Extract the [X, Y] coordinate from the center of the cell holding the provided text.  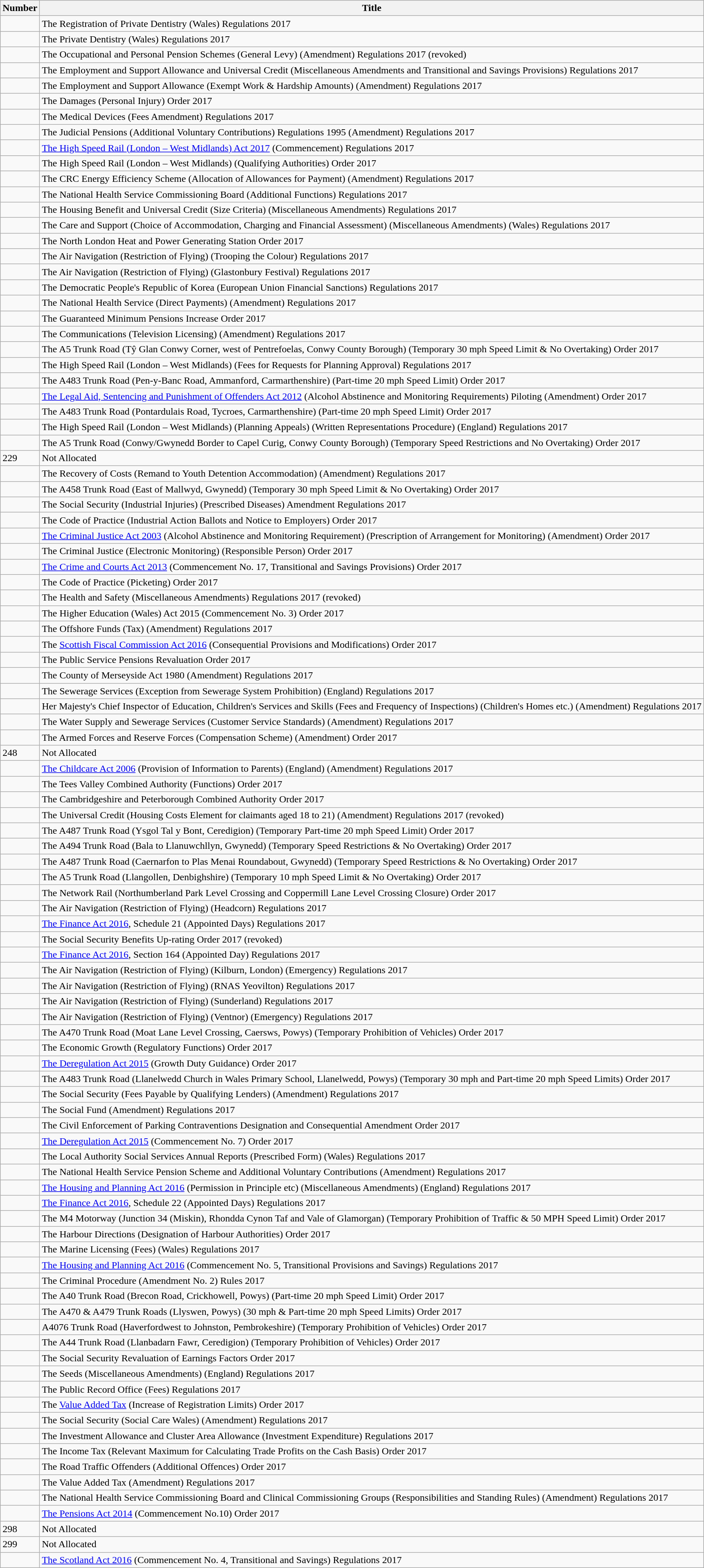
229 [20, 458]
The Marine Licensing (Fees) (Wales) Regulations 2017 [372, 1250]
The A5 Trunk Road (Llangollen, Denbighshire) (Temporary 10 mph Speed Limit & No Overtaking) Order 2017 [372, 877]
The Seeds (Miscellaneous Amendments) (England) Regulations 2017 [372, 1374]
The Democratic People's Republic of Korea (European Union Financial Sanctions) Regulations 2017 [372, 287]
The Registration of Private Dentistry (Wales) Regulations 2017 [372, 24]
The A40 Trunk Road (Brecon Road, Crickhowell, Powys) (Part-time 20 mph Speed Limit) Order 2017 [372, 1296]
The High Speed Rail (London – West Midlands) Act 2017 (Commencement) Regulations 2017 [372, 148]
A4076 Trunk Road (Haverfordwest to Johnston, Pembrokeshire) (Temporary Prohibition of Vehicles) Order 2017 [372, 1327]
The High Speed Rail (London – West Midlands) (Qualifying Authorities) Order 2017 [372, 163]
248 [20, 753]
The Social Security Revaluation of Earnings Factors Order 2017 [372, 1358]
The Network Rail (Northumberland Park Level Crossing and Coppermill Lane Level Crossing Closure) Order 2017 [372, 892]
The Air Navigation (Restriction of Flying) (Trooping the Colour) Regulations 2017 [372, 256]
The A470 Trunk Road (Moat Lane Level Crossing, Caersws, Powys) (Temporary Prohibition of Vehicles) Order 2017 [372, 1032]
The Finance Act 2016, Schedule 22 (Appointed Days) Regulations 2017 [372, 1203]
The Crime and Courts Act 2013 (Commencement No. 17, Transitional and Savings Provisions) Order 2017 [372, 567]
The Social Security Benefits Up-rating Order 2017 (revoked) [372, 939]
The Water Supply and Sewerage Services (Customer Service Standards) (Amendment) Regulations 2017 [372, 722]
The A494 Trunk Road (Bala to Llanuwchllyn, Gwynedd) (Temporary Speed Restrictions & No Overtaking) Order 2017 [372, 846]
The Finance Act 2016, Schedule 21 (Appointed Days) Regulations 2017 [372, 923]
The Armed Forces and Reserve Forces (Compensation Scheme) (Amendment) Order 2017 [372, 738]
The Cambridgeshire and Peterborough Combined Authority Order 2017 [372, 799]
The Judicial Pensions (Additional Voluntary Contributions) Regulations 1995 (Amendment) Regulations 2017 [372, 132]
The Housing and Planning Act 2016 (Commencement No. 5, Transitional Provisions and Savings) Regulations 2017 [372, 1265]
The A487 Trunk Road (Caernarfon to Plas Menai Roundabout, Gwynedd) (Temporary Speed Restrictions & No Overtaking) Order 2017 [372, 861]
The A483 Trunk Road (Pen-y-Banc Road, Ammanford, Carmarthenshire) (Part-time 20 mph Speed Limit) Order 2017 [372, 380]
The Housing Benefit and Universal Credit (Size Criteria) (Miscellaneous Amendments) Regulations 2017 [372, 210]
The Scottish Fiscal Commission Act 2016 (Consequential Provisions and Modifications) Order 2017 [372, 644]
The A5 Trunk Road (Tŷ Glan Conwy Corner, west of Pentrefoelas, Conwy County Borough) (Temporary 30 mph Speed Limit & No Overtaking) Order 2017 [372, 349]
The Income Tax (Relevant Maximum for Calculating Trade Profits on the Cash Basis) Order 2017 [372, 1451]
The Air Navigation (Restriction of Flying) (RNAS Yeovilton) Regulations 2017 [372, 986]
The Social Security (Fees Payable by Qualifying Lenders) (Amendment) Regulations 2017 [372, 1094]
The Employment and Support Allowance (Exempt Work & Hardship Amounts) (Amendment) Regulations 2017 [372, 86]
The Sewerage Services (Exception from Sewerage System Prohibition) (England) Regulations 2017 [372, 691]
The A458 Trunk Road (East of Mallwyd, Gwynedd) (Temporary 30 mph Speed Limit & No Overtaking) Order 2017 [372, 489]
The Social Security (Social Care Wales) (Amendment) Regulations 2017 [372, 1420]
The Occupational and Personal Pension Schemes (General Levy) (Amendment) Regulations 2017 (revoked) [372, 55]
The Legal Aid, Sentencing and Punishment of Offenders Act 2012 (Alcohol Abstinence and Monitoring Requirements) Piloting (Amendment) Order 2017 [372, 396]
The County of Merseyside Act 1980 (Amendment) Regulations 2017 [372, 675]
The Pensions Act 2014 (Commencement No.10) Order 2017 [372, 1513]
The A483 Trunk Road (Llanelwedd Church in Wales Primary School, Llanelwedd, Powys) (Temporary 30 mph and Part-time 20 mph Speed Limits) Order 2017 [372, 1079]
The Air Navigation (Restriction of Flying) (Kilburn, London) (Emergency) Regulations 2017 [372, 970]
The Childcare Act 2006 (Provision of Information to Parents) (England) (Amendment) Regulations 2017 [372, 769]
The Guaranteed Minimum Pensions Increase Order 2017 [372, 318]
The Value Added Tax (Amendment) Regulations 2017 [372, 1482]
The National Health Service Pension Scheme and Additional Voluntary Contributions (Amendment) Regulations 2017 [372, 1172]
The Deregulation Act 2015 (Growth Duty Guidance) Order 2017 [372, 1063]
The A483 Trunk Road (Pontardulais Road, Tycroes, Carmarthenshire) (Part-time 20 mph Speed Limit) Order 2017 [372, 411]
The A44 Trunk Road (Llanbadarn Fawr, Ceredigion) (Temporary Prohibition of Vehicles) Order 2017 [372, 1343]
The M4 Motorway (Junction 34 (Miskin), Rhondda Cynon Taf and Vale of Glamorgan) (Temporary Prohibition of Traffic & 50 MPH Speed Limit) Order 2017 [372, 1219]
298 [20, 1529]
The Code of Practice (Industrial Action Ballots and Notice to Employers) Order 2017 [372, 520]
The Criminal Justice (Electronic Monitoring) (Responsible Person) Order 2017 [372, 551]
The Care and Support (Choice of Accommodation, Charging and Financial Assessment) (Miscellaneous Amendments) (Wales) Regulations 2017 [372, 225]
The Public Record Office (Fees) Regulations 2017 [372, 1389]
The Road Traffic Offenders (Additional Offences) Order 2017 [372, 1467]
The Offshore Funds (Tax) (Amendment) Regulations 2017 [372, 629]
The A487 Trunk Road (Ysgol Tal y Bont, Ceredigion) (Temporary Part-time 20 mph Speed Limit) Order 2017 [372, 830]
The Local Authority Social Services Annual Reports (Prescribed Form) (Wales) Regulations 2017 [372, 1156]
The Air Navigation (Restriction of Flying) (Headcorn) Regulations 2017 [372, 908]
The Code of Practice (Picketing) Order 2017 [372, 582]
The Health and Safety (Miscellaneous Amendments) Regulations 2017 (revoked) [372, 598]
The Economic Growth (Regulatory Functions) Order 2017 [372, 1048]
The Social Security (Industrial Injuries) (Prescribed Diseases) Amendment Regulations 2017 [372, 505]
The Higher Education (Wales) Act 2015 (Commencement No. 3) Order 2017 [372, 613]
The Communications (Television Licensing) (Amendment) Regulations 2017 [372, 334]
The Finance Act 2016, Section 164 (Appointed Day) Regulations 2017 [372, 955]
The National Health Service Commissioning Board and Clinical Commissioning Groups (Responsibilities and Standing Rules) (Amendment) Regulations 2017 [372, 1498]
The Recovery of Costs (Remand to Youth Detention Accommodation) (Amendment) Regulations 2017 [372, 474]
The National Health Service (Direct Payments) (Amendment) Regulations 2017 [372, 303]
The Private Dentistry (Wales) Regulations 2017 [372, 39]
The Social Fund (Amendment) Regulations 2017 [372, 1110]
The A5 Trunk Road (Conwy/Gwynedd Border to Capel Curig, Conwy County Borough) (Temporary Speed Restrictions and No Overtaking) Order 2017 [372, 442]
The Criminal Procedure (Amendment No. 2) Rules 2017 [372, 1281]
Number [20, 8]
The A470 & A479 Trunk Roads (Llyswen, Powys) (30 mph & Part-time 20 mph Speed Limits) Order 2017 [372, 1312]
The National Health Service Commissioning Board (Additional Functions) Regulations 2017 [372, 194]
The Air Navigation (Restriction of Flying) (Glastonbury Festival) Regulations 2017 [372, 272]
The Damages (Personal Injury) Order 2017 [372, 101]
The Employment and Support Allowance and Universal Credit (Miscellaneous Amendments and Transitional and Savings Provisions) Regulations 2017 [372, 70]
The High Speed Rail (London – West Midlands) (Planning Appeals) (Written Representations Procedure) (England) Regulations 2017 [372, 427]
The Medical Devices (Fees Amendment) Regulations 2017 [372, 117]
The Universal Credit (Housing Costs Element for claimants aged 18 to 21) (Amendment) Regulations 2017 (revoked) [372, 815]
The Civil Enforcement of Parking Contraventions Designation and Consequential Amendment Order 2017 [372, 1125]
The Scotland Act 2016 (Commencement No. 4, Transitional and Savings) Regulations 2017 [372, 1560]
Title [372, 8]
The North London Heat and Power Generating Station Order 2017 [372, 241]
The CRC Energy Efficiency Scheme (Allocation of Allowances for Payment) (Amendment) Regulations 2017 [372, 179]
299 [20, 1544]
The Value Added Tax (Increase of Registration Limits) Order 2017 [372, 1405]
The Housing and Planning Act 2016 (Permission in Principle etc) (Miscellaneous Amendments) (England) Regulations 2017 [372, 1188]
The Public Service Pensions Revaluation Order 2017 [372, 660]
The Air Navigation (Restriction of Flying) (Ventnor) (Emergency) Regulations 2017 [372, 1017]
The Investment Allowance and Cluster Area Allowance (Investment Expenditure) Regulations 2017 [372, 1435]
The Air Navigation (Restriction of Flying) (Sunderland) Regulations 2017 [372, 1001]
The Criminal Justice Act 2003 (Alcohol Abstinence and Monitoring Requirement) (Prescription of Arrangement for Monitoring) (Amendment) Order 2017 [372, 536]
The Harbour Directions (Designation of Harbour Authorities) Order 2017 [372, 1234]
The High Speed Rail (London – West Midlands) (Fees for Requests for Planning Approval) Regulations 2017 [372, 365]
The Deregulation Act 2015 (Commencement No. 7) Order 2017 [372, 1141]
The Tees Valley Combined Authority (Functions) Order 2017 [372, 784]
